Determine the [x, y] coordinate at the center of the cell enclosing the given text.  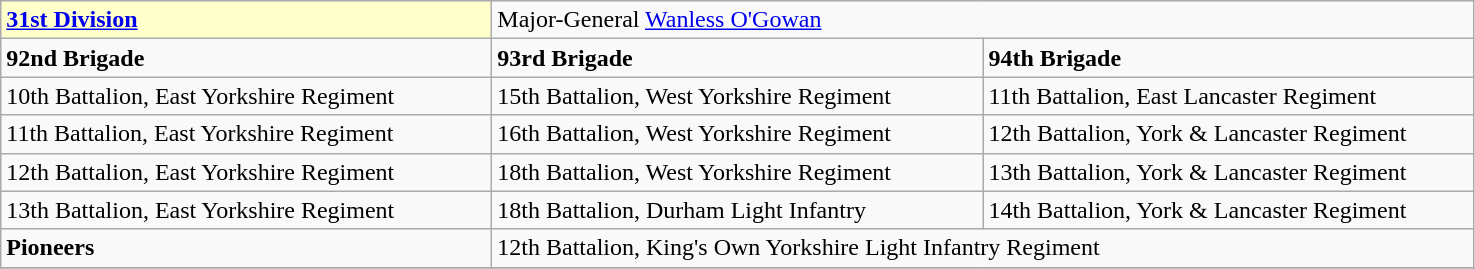
16th Battalion, West Yorkshire Regiment [738, 134]
13th Battalion, York & Lancaster Regiment [1228, 172]
Major-General Wanless O'Gowan [983, 20]
18th Battalion, West Yorkshire Regiment [738, 172]
12th Battalion, King's Own Yorkshire Light Infantry Regiment [983, 248]
11th Battalion, East Lancaster Regiment [1228, 96]
Pioneers [246, 248]
11th Battalion, East Yorkshire Regiment [246, 134]
93rd Brigade [738, 58]
14th Battalion, York & Lancaster Regiment [1228, 210]
13th Battalion, East Yorkshire Regiment [246, 210]
18th Battalion, Durham Light Infantry [738, 210]
31st Division [246, 20]
94th Brigade [1228, 58]
12th Battalion, York & Lancaster Regiment [1228, 134]
15th Battalion, West Yorkshire Regiment [738, 96]
92nd Brigade [246, 58]
12th Battalion, East Yorkshire Regiment [246, 172]
10th Battalion, East Yorkshire Regiment [246, 96]
